Pinpoint the cell where the given text exists, returning its [x, y] midpoint coordinate. 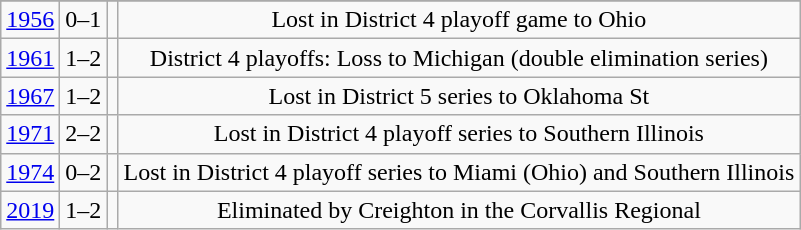
1974 [30, 172]
Lost in District 4 playoff series to Miami (Ohio) and Southern Illinois [459, 172]
Lost in District 4 playoff series to Southern Illinois [459, 134]
2–2 [84, 134]
1967 [30, 96]
2019 [30, 210]
Lost in District 4 playoff game to Ohio [459, 20]
0–1 [84, 20]
0–2 [84, 172]
Eliminated by Creighton in the Corvallis Regional [459, 210]
Lost in District 5 series to Oklahoma St [459, 96]
1971 [30, 134]
1956 [30, 20]
District 4 playoffs: Loss to Michigan (double elimination series) [459, 58]
1961 [30, 58]
